Scan for the cell matching the given text and deliver its [X, Y] coordinate at center. 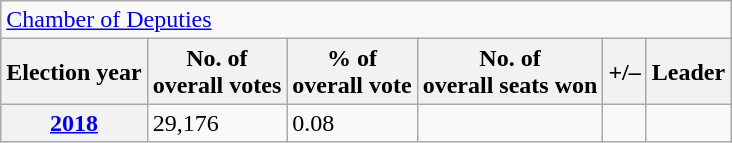
29,176 [217, 123]
Leader [688, 72]
Election year [74, 72]
2018 [74, 123]
No. ofoverall seats won [510, 72]
% ofoverall vote [352, 72]
Chamber of Deputies [366, 20]
No. ofoverall votes [217, 72]
+/– [624, 72]
0.08 [352, 123]
